Provide the [x, y] coordinate of the cell's center where the given text is located.  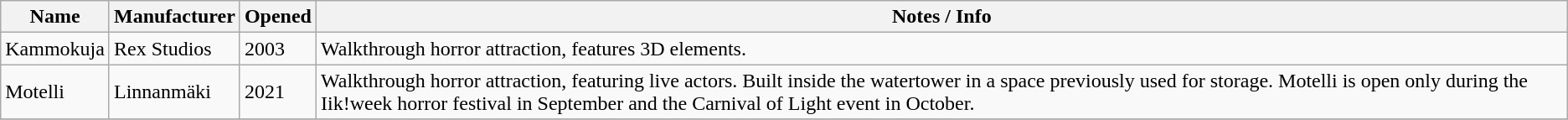
2021 [278, 92]
2003 [278, 49]
Opened [278, 17]
Notes / Info [941, 17]
Linnanmäki [174, 92]
Rex Studios [174, 49]
Kammokuja [55, 49]
Walkthrough horror attraction, features 3D elements. [941, 49]
Motelli [55, 92]
Name [55, 17]
Manufacturer [174, 17]
